Return (x, y) of the center of cell containing provided text 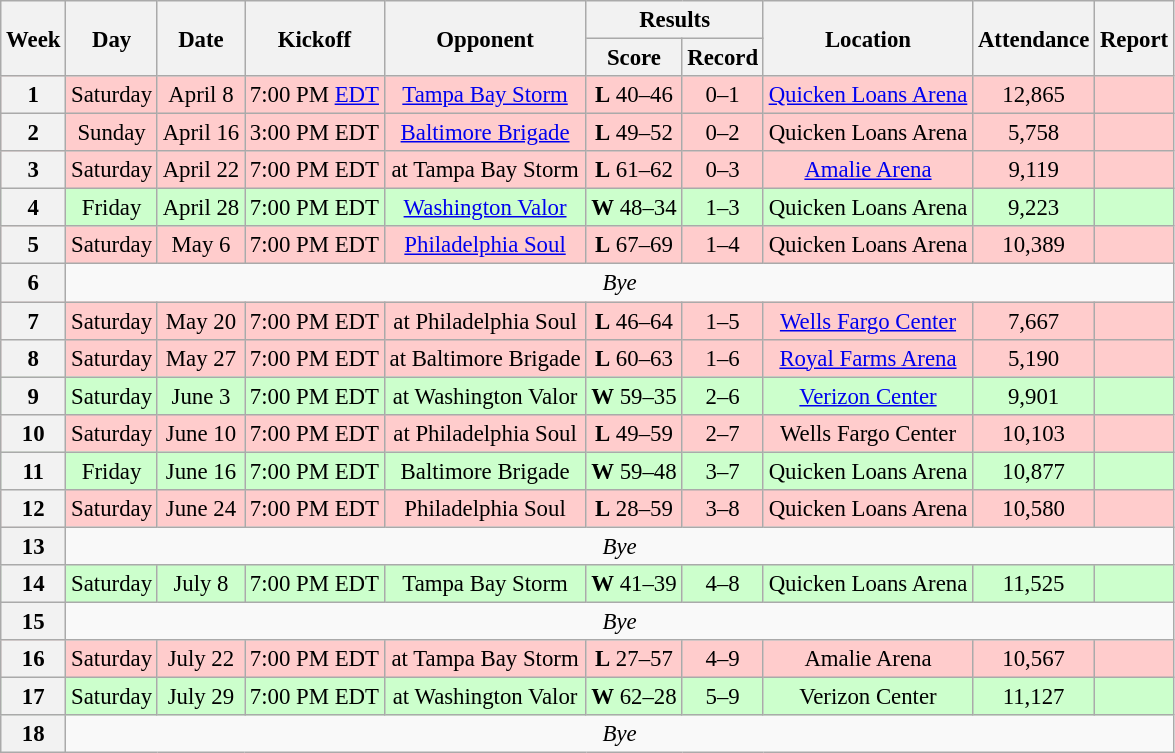
1–5 (722, 321)
April 16 (200, 133)
0–1 (722, 95)
at Baltimore Brigade (485, 358)
Royal Farms Arena (868, 358)
9,223 (1034, 208)
0–3 (722, 170)
L 46–64 (634, 321)
April 22 (200, 170)
18 (34, 734)
July 22 (200, 659)
11,525 (1034, 584)
15 (34, 621)
Washington Valor (485, 208)
April 8 (200, 95)
11,127 (1034, 697)
5,758 (1034, 133)
July 29 (200, 697)
9,901 (1034, 396)
June 24 (200, 509)
L 28–59 (634, 509)
June 10 (200, 433)
12 (34, 509)
May 20 (200, 321)
10,567 (1034, 659)
June 16 (200, 471)
Location (868, 38)
16 (34, 659)
17 (34, 697)
L 49–52 (634, 133)
Opponent (485, 38)
April 28 (200, 208)
5 (34, 245)
5–9 (722, 697)
1 (34, 95)
5,190 (1034, 358)
9,119 (1034, 170)
W 59–35 (634, 396)
W 48–34 (634, 208)
2–7 (722, 433)
2–6 (722, 396)
Kickoff (315, 38)
3–8 (722, 509)
10,103 (1034, 433)
June 3 (200, 396)
1–4 (722, 245)
3–7 (722, 471)
9 (34, 396)
3:00 PM EDT (315, 133)
10,389 (1034, 245)
1–6 (722, 358)
Report (1134, 38)
11 (34, 471)
Week (34, 38)
4–8 (722, 584)
12,865 (1034, 95)
8 (34, 358)
3 (34, 170)
L 27–57 (634, 659)
Results (674, 20)
1–3 (722, 208)
May 27 (200, 358)
Record (722, 58)
Date (200, 38)
Attendance (1034, 38)
Sunday (112, 133)
W 62–28 (634, 697)
Score (634, 58)
L 49–59 (634, 433)
L 60–63 (634, 358)
2 (34, 133)
6 (34, 283)
13 (34, 546)
L 61–62 (634, 170)
0–2 (722, 133)
July 8 (200, 584)
4–9 (722, 659)
7,667 (1034, 321)
L 67–69 (634, 245)
L 40–46 (634, 95)
7 (34, 321)
Day (112, 38)
14 (34, 584)
4 (34, 208)
W 59–48 (634, 471)
10,580 (1034, 509)
W 41–39 (634, 584)
10 (34, 433)
10,877 (1034, 471)
May 6 (200, 245)
